Determine the [X, Y] coordinate at the center of the cell enclosing the given text.  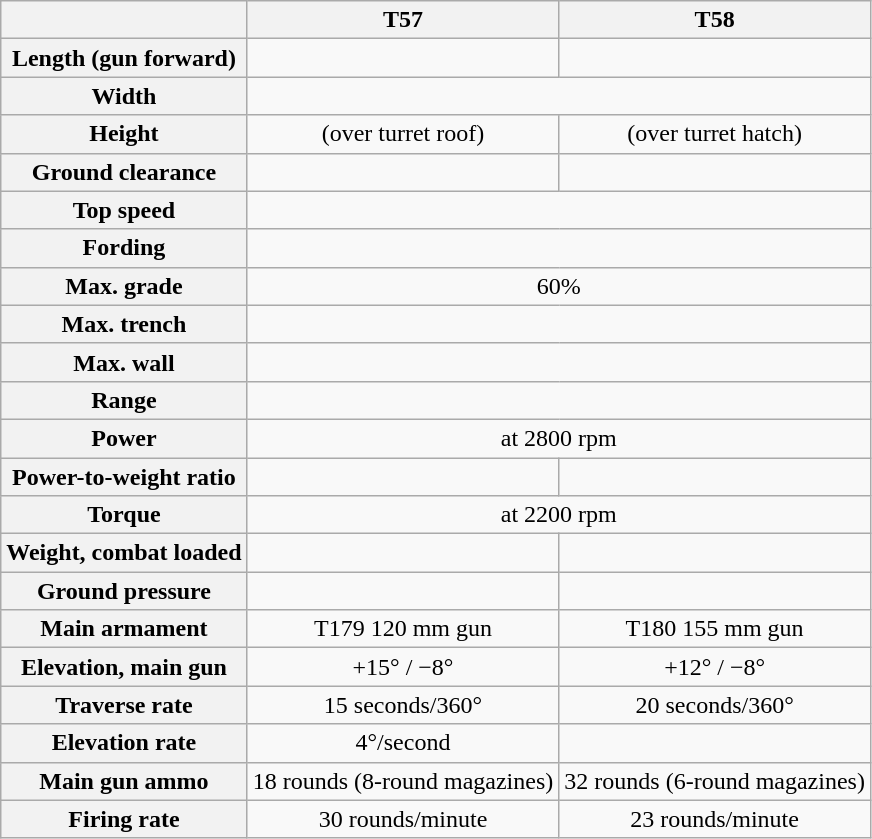
Top speed [124, 210]
18 rounds (8-round magazines) [403, 781]
Max. grade [124, 286]
+15° / −8° [403, 667]
Max. wall [124, 362]
T58 [715, 20]
30 rounds/minute [403, 819]
Power-to-weight ratio [124, 477]
(over turret hatch) [715, 134]
Max. trench [124, 324]
Elevation rate [124, 743]
at 2200 rpm [558, 515]
T57 [403, 20]
(over turret roof) [403, 134]
Length (gun forward) [124, 58]
4°/second [403, 743]
Main armament [124, 629]
Main gun ammo [124, 781]
Width [124, 96]
23 rounds/minute [715, 819]
Ground clearance [124, 172]
T180 155 mm gun [715, 629]
Elevation, main gun [124, 667]
15 seconds/360° [403, 705]
Ground pressure [124, 591]
Weight, combat loaded [124, 553]
at 2800 rpm [558, 438]
Traverse rate [124, 705]
+12° / −8° [715, 667]
20 seconds/360° [715, 705]
32 rounds (6-round magazines) [715, 781]
Power [124, 438]
Height [124, 134]
Firing rate [124, 819]
T179 120 mm gun [403, 629]
Torque [124, 515]
Range [124, 400]
Fording [124, 248]
60% [558, 286]
